Pinpoint the cell where the given text exists, returning its [x, y] midpoint coordinate. 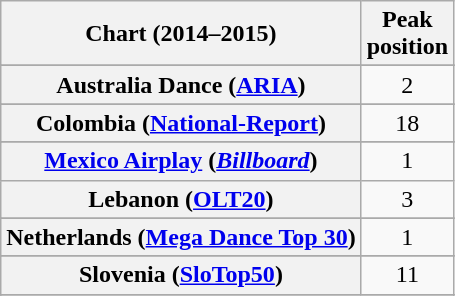
Australia Dance (ARIA) [181, 85]
Mexico Airplay (Billboard) [181, 161]
Slovenia (SloTop50) [181, 275]
Chart (2014–2015) [181, 34]
2 [407, 85]
Lebanon (OLT20) [181, 199]
3 [407, 199]
Colombia (National-Report) [181, 123]
Peakposition [407, 34]
18 [407, 123]
Netherlands (Mega Dance Top 30) [181, 237]
11 [407, 275]
